Locate the cell with the specified text and output its [X, Y] center coordinate. 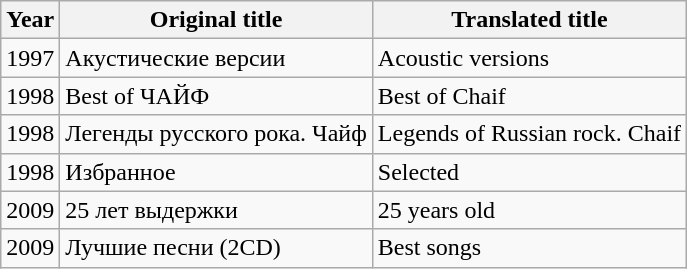
25 лет выдержки [216, 210]
Легенды русского рока. Чайф [216, 134]
Translated title [529, 20]
Acoustic versions [529, 58]
Best of Chaif [529, 96]
Original title [216, 20]
Лучшие песни (2CD) [216, 248]
25 years old [529, 210]
Избранное [216, 172]
Year [30, 20]
Акустические версии [216, 58]
1997 [30, 58]
Best songs [529, 248]
Legends of Russian rock. Chaif [529, 134]
Selected [529, 172]
Best of ЧАЙФ [216, 96]
